Search for the cell housing the specified text and yield its [x, y] center coordinate. 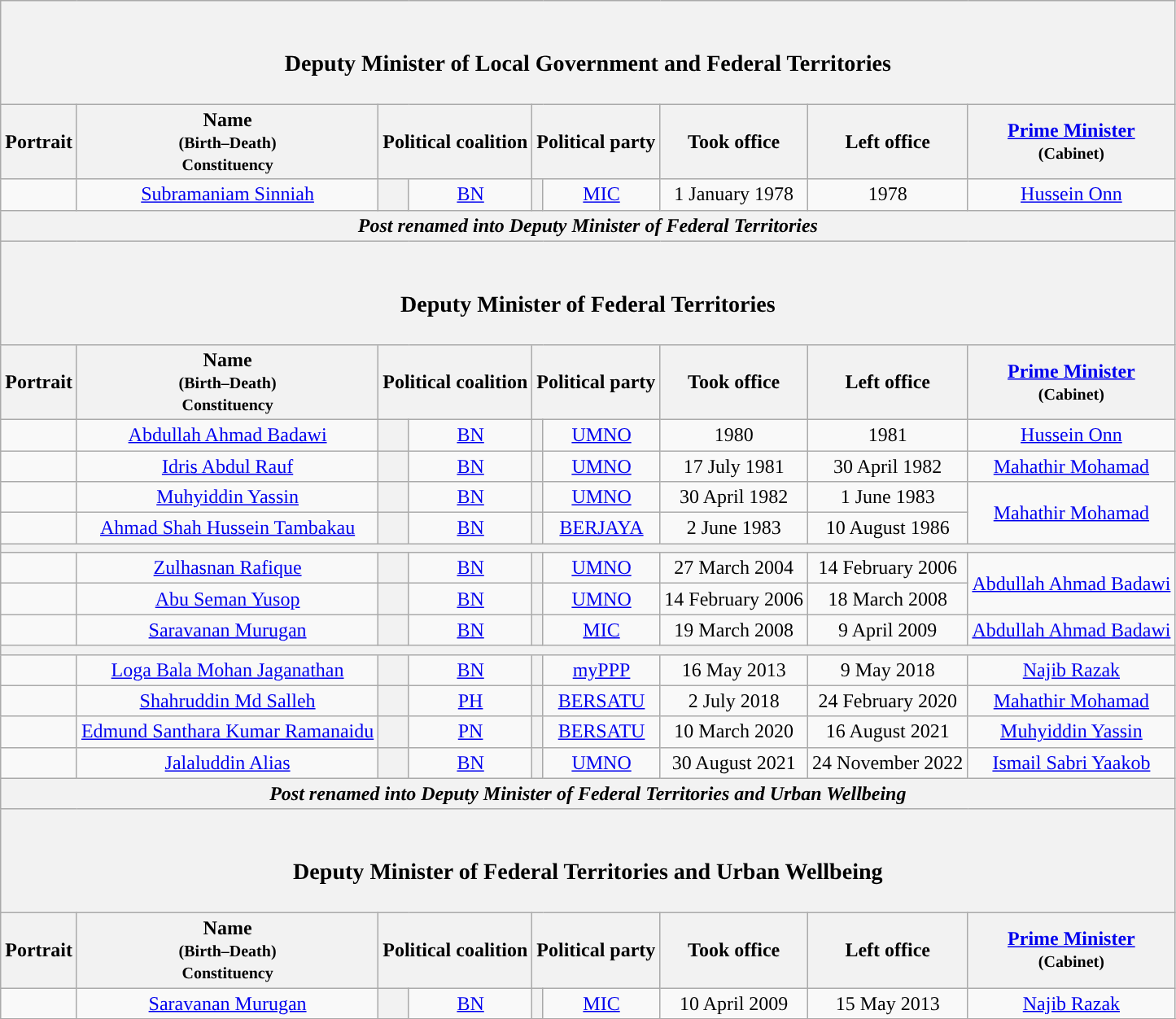
2 July 2018 [734, 701]
Post renamed into Deputy Minister of Federal Territories [588, 225]
Edmund Santhara Kumar Ramanaidu [227, 732]
16 May 2013 [734, 670]
Ismail Sabri Yaakob [1071, 763]
PN [470, 732]
myPPP [601, 670]
Zulhasnan Rafique [227, 568]
2 June 1983 [734, 528]
16 August 2021 [888, 732]
10 March 2020 [734, 732]
24 February 2020 [888, 701]
Ahmad Shah Hussein Tambakau [227, 528]
1978 [888, 195]
PH [470, 701]
24 November 2022 [888, 763]
Loga Bala Mohan Jaganathan [227, 670]
Shahruddin Md Salleh [227, 701]
1980 [734, 435]
Post renamed into Deputy Minister of Federal Territories and Urban Wellbeing [588, 794]
BERJAYA [601, 528]
10 August 1986 [888, 528]
Deputy Minister of Local Government and Federal Territories [588, 52]
1981 [888, 435]
19 March 2008 [734, 630]
Jalaluddin Alias [227, 763]
Subramaniam Sinniah [227, 195]
Abu Seman Yusop [227, 599]
1 January 1978 [734, 195]
Idris Abdul Rauf [227, 466]
9 May 2018 [888, 670]
10 April 2009 [734, 1004]
17 July 1981 [734, 466]
Deputy Minister of Federal Territories and Urban Wellbeing [588, 861]
Deputy Minister of Federal Territories [588, 293]
15 May 2013 [888, 1004]
18 March 2008 [888, 599]
9 April 2009 [888, 630]
27 March 2004 [734, 568]
30 August 2021 [734, 763]
1 June 1983 [888, 497]
